Detect which cell encompasses the target text, then output its [X, Y] center coordinate. 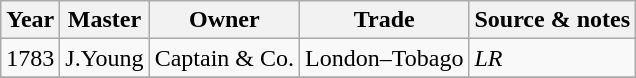
London–Tobago [384, 58]
Year [30, 20]
Owner [224, 20]
1783 [30, 58]
Source & notes [552, 20]
Captain & Co. [224, 58]
Master [104, 20]
J.Young [104, 58]
LR [552, 58]
Trade [384, 20]
